Find where the given text appears and provide that cell's center as [x, y] coordinate. 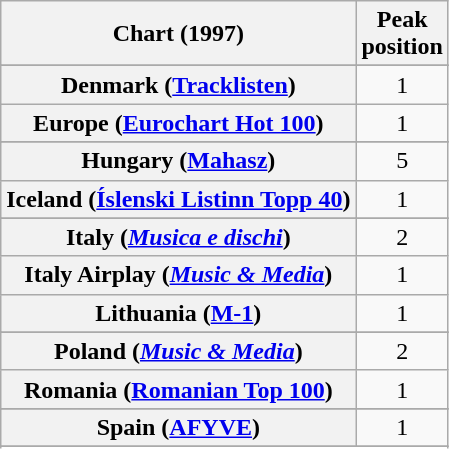
Peakposition [402, 34]
Europe (Eurochart Hot 100) [178, 123]
5 [402, 161]
Hungary (Mahasz) [178, 161]
Italy Airplay (Music & Media) [178, 275]
Italy (Musica e dischi) [178, 237]
Chart (1997) [178, 34]
Denmark (Tracklisten) [178, 85]
Lithuania (M-1) [178, 313]
Poland (Music & Media) [178, 351]
Iceland (Íslenski Listinn Topp 40) [178, 199]
Spain (AFYVE) [178, 427]
Romania (Romanian Top 100) [178, 389]
